Extract the [x, y] coordinate from the center of the cell holding the provided text.  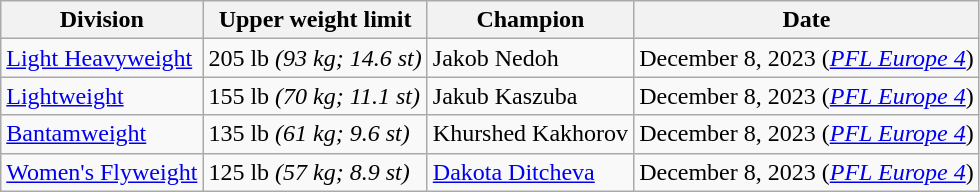
Jakob Nedoh [530, 58]
Light Heavyweight [102, 58]
Champion [530, 20]
135 lb (61 kg; 9.6 st) [315, 134]
Upper weight limit [315, 20]
Jakub Kaszuba [530, 96]
Lightweight [102, 96]
Dakota Ditcheva [530, 172]
125 lb (57 kg; 8.9 st) [315, 172]
Women's Flyweight [102, 172]
Division [102, 20]
Khurshed Kakhorov [530, 134]
155 lb (70 kg; 11.1 st) [315, 96]
Date [807, 20]
205 lb (93 kg; 14.6 st) [315, 58]
Bantamweight [102, 134]
